Pinpoint the cell where the given text exists, returning its (x, y) midpoint coordinate. 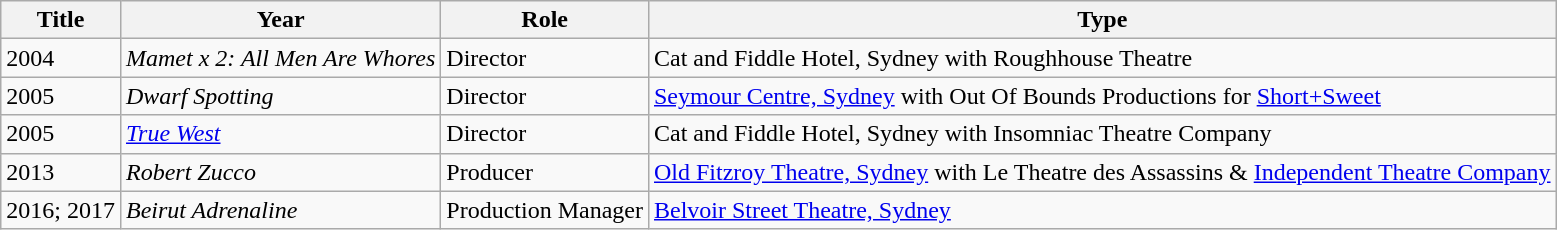
Producer (545, 172)
Robert Zucco (280, 172)
Cat and Fiddle Hotel, Sydney with Insomniac Theatre Company (1102, 134)
Role (545, 20)
2013 (61, 172)
True West (280, 134)
Production Manager (545, 210)
2004 (61, 58)
Seymour Centre, Sydney with Out Of Bounds Productions for Short+Sweet (1102, 96)
Year (280, 20)
Type (1102, 20)
2016; 2017 (61, 210)
Cat and Fiddle Hotel, Sydney with Roughhouse Theatre (1102, 58)
Beirut Adrenaline (280, 210)
Mamet x 2: All Men Are Whores (280, 58)
Title (61, 20)
Dwarf Spotting (280, 96)
Belvoir Street Theatre, Sydney (1102, 210)
Old Fitzroy Theatre, Sydney with Le Theatre des Assassins & Independent Theatre Company (1102, 172)
